From the cell containing the given text, extract its center point as [X, Y] coordinate. 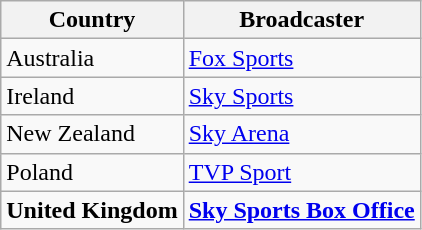
TVP Sport [302, 172]
Fox Sports [302, 58]
Australia [92, 58]
Sky Sports [302, 96]
Sky Arena [302, 134]
New Zealand [92, 134]
Broadcaster [302, 20]
Poland [92, 172]
Country [92, 20]
United Kingdom [92, 210]
Sky Sports Box Office [302, 210]
Ireland [92, 96]
